Search for the cell housing the specified text and yield its [X, Y] center coordinate. 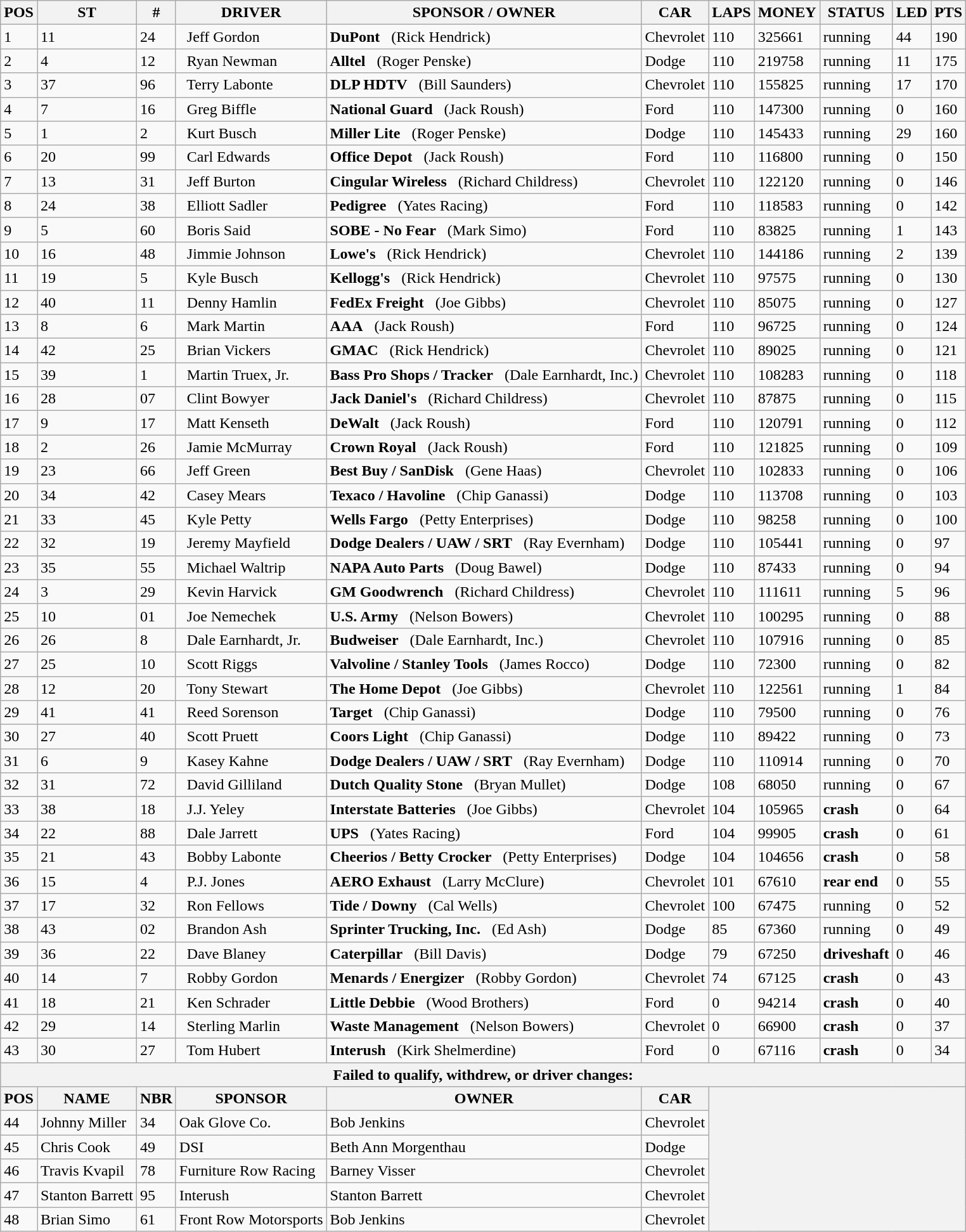
Wells Fargo (Petty Enterprises) [484, 519]
66 [157, 471]
FedEx Freight (Joe Gibbs) [484, 302]
98258 [787, 519]
52 [948, 905]
109 [948, 447]
67360 [787, 930]
U.S. Army (Nelson Bowers) [484, 616]
87433 [787, 567]
Jeff Green [251, 471]
Robby Gordon [251, 978]
Johnny Miller [86, 1123]
ST [86, 13]
175 [948, 61]
Sterling Marlin [251, 1026]
Beth Ann Morgenthau [484, 1147]
SPONSOR / OWNER [484, 13]
122120 [787, 181]
J.J. Yeley [251, 809]
144186 [787, 254]
Waste Management (Nelson Bowers) [484, 1026]
Ryan Newman [251, 61]
Elliott Sadler [251, 205]
139 [948, 254]
Travis Kvapil [86, 1171]
Jeremy Mayfield [251, 543]
Ron Fellows [251, 905]
74 [731, 978]
Interush (Kirk Shelmerdine) [484, 1050]
Office Depot (Jack Roush) [484, 157]
Jimmie Johnson [251, 254]
Reed Sorenson [251, 713]
67116 [787, 1050]
Ken Schrader [251, 1002]
Best Buy / SanDisk (Gene Haas) [484, 471]
Greg Biffle [251, 109]
104656 [787, 857]
Casey Mears [251, 495]
85075 [787, 302]
96725 [787, 327]
70 [948, 761]
142 [948, 205]
102833 [787, 471]
Budweiser (Dale Earnhardt, Inc.) [484, 640]
72300 [787, 664]
Texaco / Havoline (Chip Ganassi) [484, 495]
Front Row Motorsports [251, 1219]
David Gilliland [251, 785]
127 [948, 302]
Jamie McMurray [251, 447]
STATUS [856, 13]
94214 [787, 1002]
147300 [787, 109]
Alltel (Roger Penske) [484, 61]
SPONSOR [251, 1099]
Coors Light (Chip Ganassi) [484, 737]
112 [948, 423]
113708 [787, 495]
121 [948, 351]
Tony Stewart [251, 688]
Interstate Batteries (Joe Gibbs) [484, 809]
NBR [157, 1099]
72 [157, 785]
Joe Nemechek [251, 616]
122561 [787, 688]
# [157, 13]
94 [948, 567]
Interush [251, 1195]
108 [731, 785]
105441 [787, 543]
AAA (Jack Roush) [484, 327]
105965 [787, 809]
Bass Pro Shops / Tracker (Dale Earnhardt, Inc.) [484, 375]
Kellogg's (Rick Hendrick) [484, 278]
79 [731, 954]
Cheerios / Betty Crocker (Petty Enterprises) [484, 857]
driveshaft [856, 954]
OWNER [484, 1099]
Lowe's (Rick Hendrick) [484, 254]
Bobby Labonte [251, 857]
Brian Vickers [251, 351]
130 [948, 278]
219758 [787, 61]
Kurt Busch [251, 133]
Clint Bowyer [251, 399]
DLP HDTV (Bill Saunders) [484, 85]
97575 [787, 278]
67 [948, 785]
Little Debbie (Wood Brothers) [484, 1002]
Tom Hubert [251, 1050]
SOBE - No Fear (Mark Simo) [484, 230]
108283 [787, 375]
143 [948, 230]
Jeff Burton [251, 181]
Brandon Ash [251, 930]
Jeff Gordon [251, 37]
67250 [787, 954]
58 [948, 857]
150 [948, 157]
87875 [787, 399]
LED [911, 13]
68050 [787, 785]
146 [948, 181]
Menards / Energizer (Robby Gordon) [484, 978]
95 [157, 1195]
07 [157, 399]
Dale Earnhardt, Jr. [251, 640]
Scott Riggs [251, 664]
83825 [787, 230]
Cingular Wireless (Richard Childress) [484, 181]
The Home Depot (Joe Gibbs) [484, 688]
02 [157, 930]
99 [157, 157]
National Guard (Jack Roush) [484, 109]
Dale Jarrett [251, 833]
116800 [787, 157]
Kyle Petty [251, 519]
111611 [787, 592]
Valvoline / Stanley Tools (James Rocco) [484, 664]
47 [19, 1195]
325661 [787, 37]
106 [948, 471]
67610 [787, 881]
LAPS [731, 13]
76 [948, 713]
84 [948, 688]
MONEY [787, 13]
Martin Truex, Jr. [251, 375]
Mark Martin [251, 327]
DSI [251, 1147]
100295 [787, 616]
Pedigree (Yates Racing) [484, 205]
Furniture Row Racing [251, 1171]
190 [948, 37]
Brian Simo [86, 1219]
67125 [787, 978]
Carl Edwards [251, 157]
73 [948, 737]
101 [731, 881]
Kasey Kahne [251, 761]
Dave Blaney [251, 954]
107916 [787, 640]
89422 [787, 737]
66900 [787, 1026]
170 [948, 85]
rear end [856, 881]
Dutch Quality Stone (Bryan Mullet) [484, 785]
121825 [787, 447]
Caterpillar (Bill Davis) [484, 954]
01 [157, 616]
64 [948, 809]
60 [157, 230]
AERO Exhaust (Larry McClure) [484, 881]
Kyle Busch [251, 278]
118583 [787, 205]
Miller Lite (Roger Penske) [484, 133]
Matt Kenseth [251, 423]
115 [948, 399]
67475 [787, 905]
Jack Daniel's (Richard Childress) [484, 399]
DuPont (Rick Hendrick) [484, 37]
78 [157, 1171]
NAME [86, 1099]
120791 [787, 423]
97 [948, 543]
110914 [787, 761]
89025 [787, 351]
GM Goodwrench (Richard Childress) [484, 592]
Kevin Harvick [251, 592]
Barney Visser [484, 1171]
124 [948, 327]
Chris Cook [86, 1147]
Terry Labonte [251, 85]
103 [948, 495]
Denny Hamlin [251, 302]
Target (Chip Ganassi) [484, 713]
99905 [787, 833]
79500 [787, 713]
Michael Waltrip [251, 567]
P.J. Jones [251, 881]
GMAC (Rick Hendrick) [484, 351]
118 [948, 375]
Crown Royal (Jack Roush) [484, 447]
Scott Pruett [251, 737]
Failed to qualify, withdrew, or driver changes: [483, 1075]
UPS (Yates Racing) [484, 833]
155825 [787, 85]
PTS [948, 13]
Oak Glove Co. [251, 1123]
Boris Said [251, 230]
NAPA Auto Parts (Doug Bawel) [484, 567]
DRIVER [251, 13]
82 [948, 664]
145433 [787, 133]
DeWalt (Jack Roush) [484, 423]
Tide / Downy (Cal Wells) [484, 905]
Sprinter Trucking, Inc. (Ed Ash) [484, 930]
